For the text-containing cell, return its midpoint in [x, y] coordinate format. 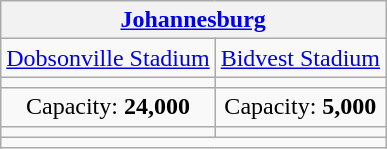
Bidvest Stadium [300, 58]
Capacity: 24,000 [108, 107]
Dobsonville Stadium [108, 58]
Capacity: 5,000 [300, 107]
Johannesburg [194, 20]
